Detect which cell encompasses the target text, then output its [X, Y] center coordinate. 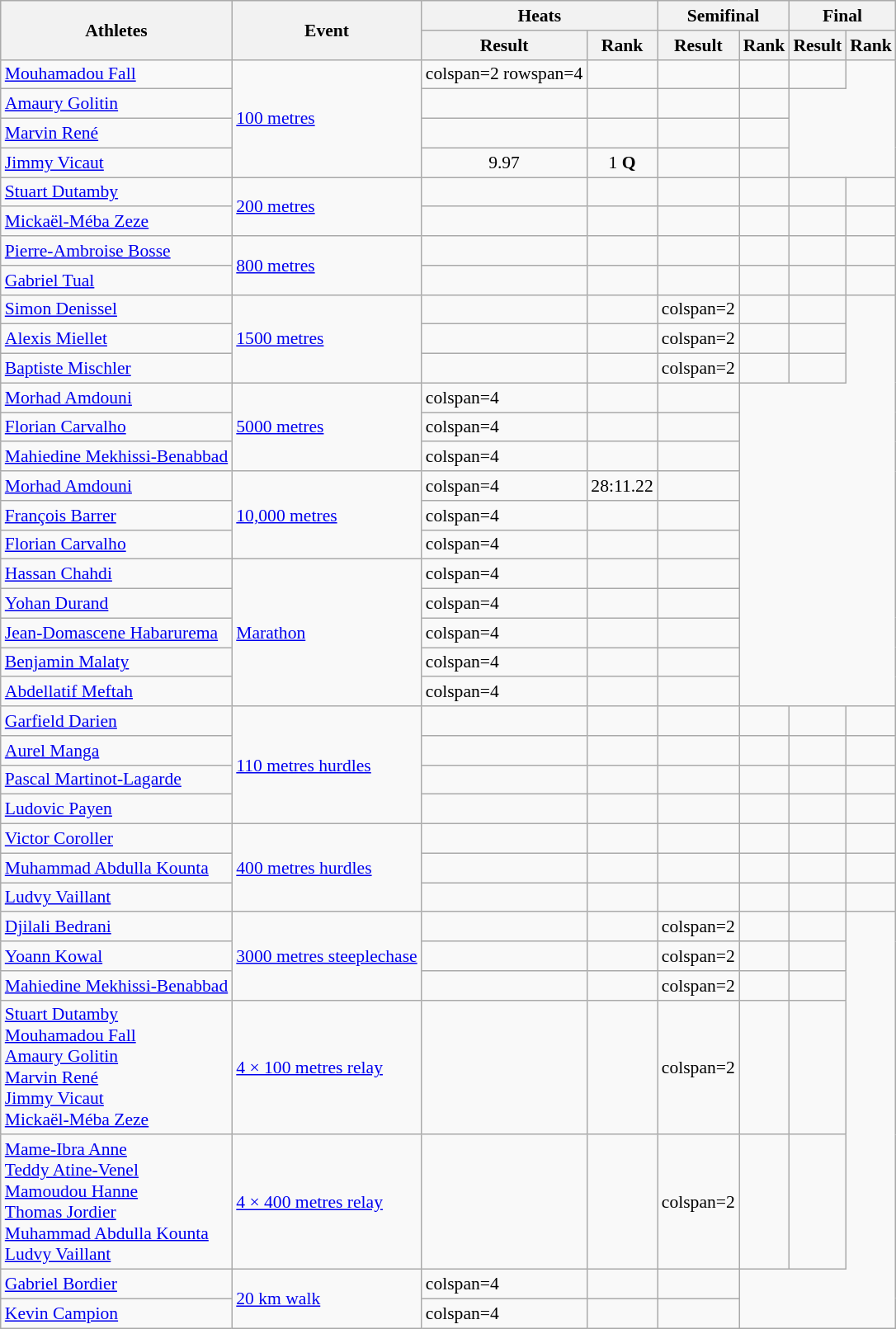
Marvin René [116, 134]
Gabriel Bordier [116, 1284]
Athletes [116, 30]
Gabriel Tual [116, 280]
Stuart Dutamby [116, 192]
Ludovic Payen [116, 809]
800 metres [327, 266]
Pascal Martinot-Lagarde [116, 780]
Stuart DutambyMouhamadou FallAmaury GolitinMarvin RenéJimmy VicautMickaël-Méba Zeze [116, 1067]
1500 metres [327, 338]
Victor Coroller [116, 839]
400 metres hurdles [327, 868]
Alexis Miellet [116, 339]
20 km walk [327, 1298]
Muhammad Abdulla Kounta [116, 868]
Hassan Chahdi [116, 574]
Mouhamadou Fall [116, 74]
100 metres [327, 118]
1 Q [622, 163]
Jean-Domascene Habarurema [116, 633]
colspan=2 rowspan=4 [505, 74]
Mame-Ibra AnneTeddy Atine-VenelMamoudou HanneThomas JordierMuhammad Abdulla KountaLudvy Vaillant [116, 1203]
Yoann Kowal [116, 956]
Pierre-Ambroise Bosse [116, 251]
4 × 100 metres relay [327, 1067]
9.97 [505, 163]
Jimmy Vicaut [116, 163]
28:11.22 [622, 486]
François Barrer [116, 516]
4 × 400 metres relay [327, 1203]
3000 metres steeplechase [327, 957]
Marathon [327, 633]
5000 metres [327, 427]
Semifinal [724, 16]
Simon Denissel [116, 309]
Benjamin Malaty [116, 662]
Djilali Bedrani [116, 927]
Event [327, 30]
Final [842, 16]
Amaury Golitin [116, 104]
Yohan Durand [116, 604]
Kevin Campion [116, 1313]
Garfield Darien [116, 721]
Heats [540, 16]
Baptiste Mischler [116, 369]
200 metres [327, 206]
Abdellatif Meftah [116, 692]
Aurel Manga [116, 751]
Mickaël-Méba Zeze [116, 222]
10,000 metres [327, 515]
Ludvy Vaillant [116, 898]
110 metres hurdles [327, 765]
